For the text-containing cell, return its midpoint in (x, y) coordinate format. 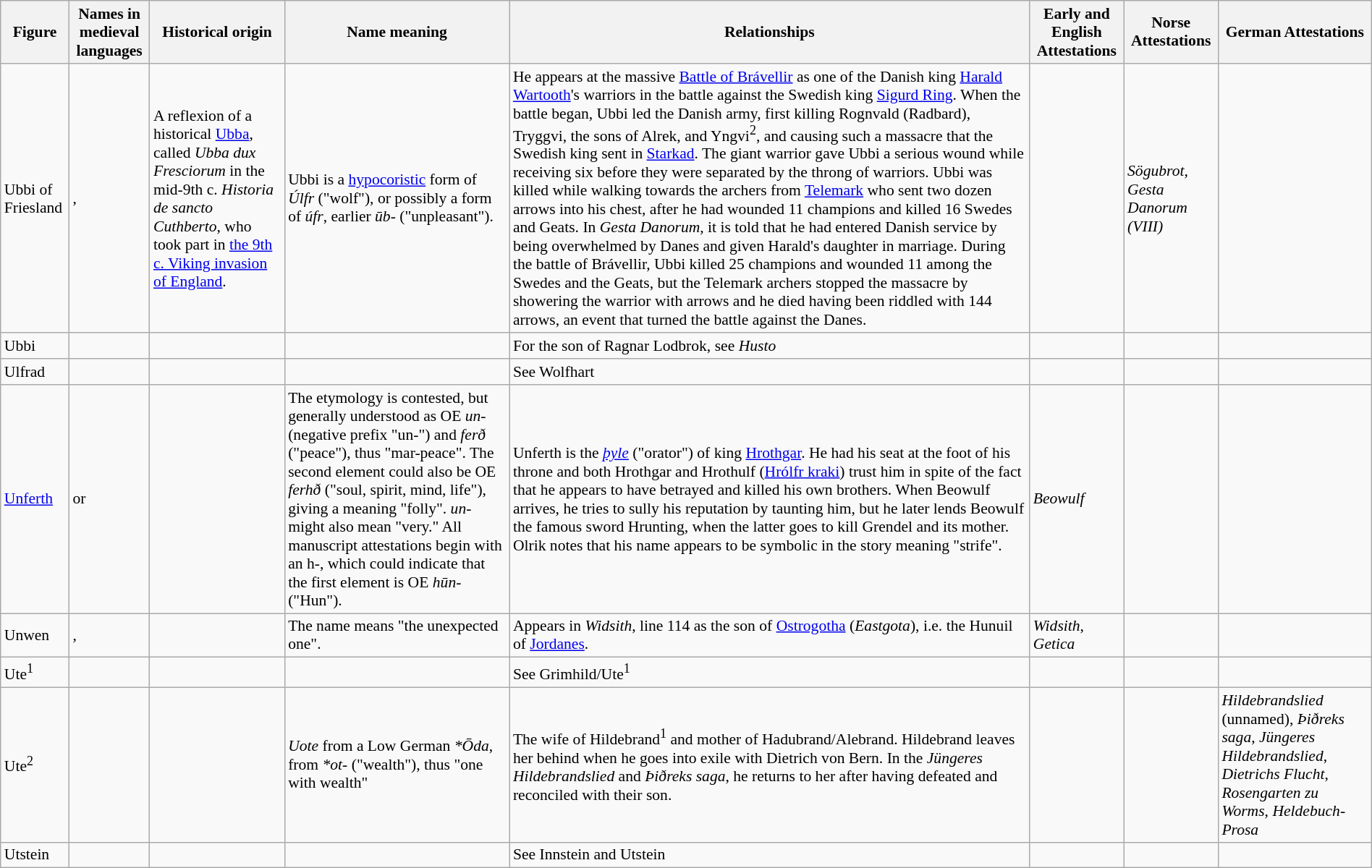
See Grimhild/Ute1 (770, 673)
Figure (35, 32)
Beowulf (1077, 499)
Widsith, Getica (1077, 635)
Ubbi (35, 346)
Unwen (35, 635)
Ubbi is a hypocoristic form of Úlfr ("wolf"), or possibly a form of úfr, earlier ūb- ("unpleasant"). (397, 198)
For the son of Ragnar Lodbrok, see Husto (770, 346)
Ulfrad (35, 372)
Ubbi of Friesland (35, 198)
Names in medieval languages (109, 32)
See Wolfhart (770, 372)
or (109, 499)
Sögubrot, Gesta Danorum (VIII) (1171, 198)
The name means "the unexpected one". (397, 635)
Hildebrandslied (unnamed), Þiðreks saga, Jüngeres Hildebrandslied, Dietrichs Flucht, Rosengarten zu Worms, Heldebuch-Prosa (1295, 765)
Unferth (35, 499)
Ute2 (35, 765)
Relationships (770, 32)
Ute1 (35, 673)
Early and English Attestations (1077, 32)
Name meaning (397, 32)
Historical origin (217, 32)
Norse Attestations (1171, 32)
Appears in Widsith, line 114 as the son of Ostrogotha (Eastgota), i.e. the Hunuil of Jordanes. (770, 635)
German Attestations (1295, 32)
Uote from a Low German *Ōda, from *ot- ("wealth"), thus "one with wealth" (397, 765)
